Extract the [x, y] coordinate from the center of the cell holding the provided text.  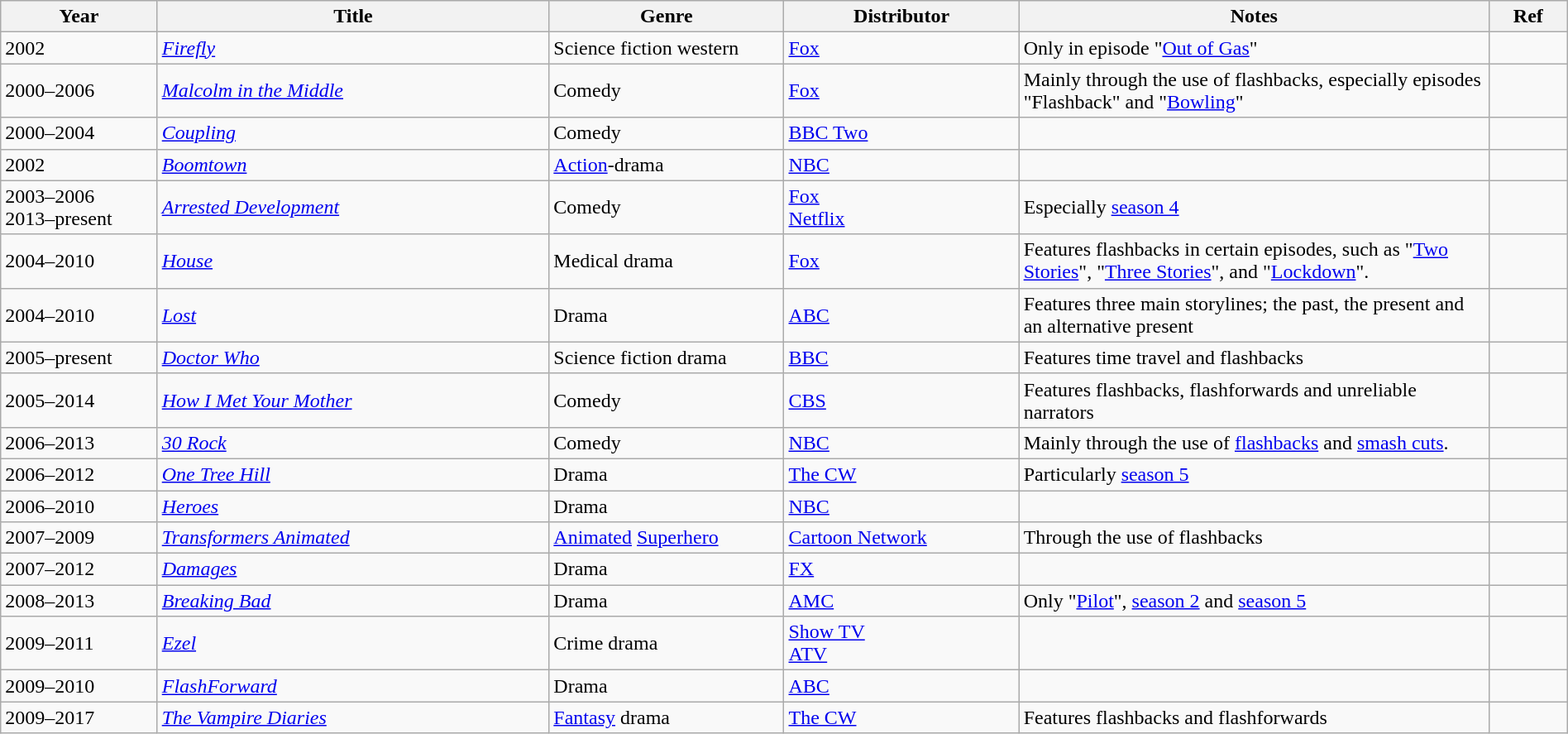
Transformers Animated [353, 538]
Particularly season 5 [1254, 474]
Arrested Development [353, 207]
Features three main storylines; the past, the present and an alternative present [1254, 314]
Science fiction western [667, 48]
2009–2017 [79, 717]
2005–2014 [79, 401]
2005–present [79, 357]
Fantasy drama [667, 717]
Coupling [353, 133]
CBS [901, 401]
One Tree Hill [353, 474]
2007–2012 [79, 569]
Crime drama [667, 644]
Features flashbacks, flashforwards and unreliable narrators [1254, 401]
Features flashbacks in certain episodes, such as "Two Stories", "Three Stories", and "Lockdown". [1254, 261]
2009–2010 [79, 686]
Action-drama [667, 165]
Damages [353, 569]
The Vampire Diaries [353, 717]
AMC [901, 601]
Distributor [901, 17]
FX [901, 569]
2006–2013 [79, 443]
How I Met Your Mother [353, 401]
Show TVATV [901, 644]
2006–2012 [79, 474]
Firefly [353, 48]
Notes [1254, 17]
Mainly through the use of flashbacks and smash cuts. [1254, 443]
Especially season 4 [1254, 207]
Animated Superhero [667, 538]
Features time travel and flashbacks [1254, 357]
Doctor Who [353, 357]
2007–2009 [79, 538]
BBC Two [901, 133]
Breaking Bad [353, 601]
Title [353, 17]
Ref [1528, 17]
Medical drama [667, 261]
Boomtown [353, 165]
Year [79, 17]
Science fiction drama [667, 357]
Malcolm in the Middle [353, 91]
Fox Netflix [901, 207]
2000–2006 [79, 91]
2006–2010 [79, 506]
House [353, 261]
2003–20062013–present [79, 207]
Only "Pilot", season 2 and season 5 [1254, 601]
Features flashbacks and flashforwards [1254, 717]
Through the use of flashbacks [1254, 538]
Cartoon Network [901, 538]
Heroes [353, 506]
2009–2011 [79, 644]
2000–2004 [79, 133]
30 Rock [353, 443]
BBC [901, 357]
2008–2013 [79, 601]
Lost [353, 314]
FlashForward [353, 686]
Genre [667, 17]
Ezel [353, 644]
Only in episode "Out of Gas" [1254, 48]
Mainly through the use of flashbacks, especially episodes "Flashback" and "Bowling" [1254, 91]
